Scan for the cell matching the given text and deliver its (X, Y) coordinate at center. 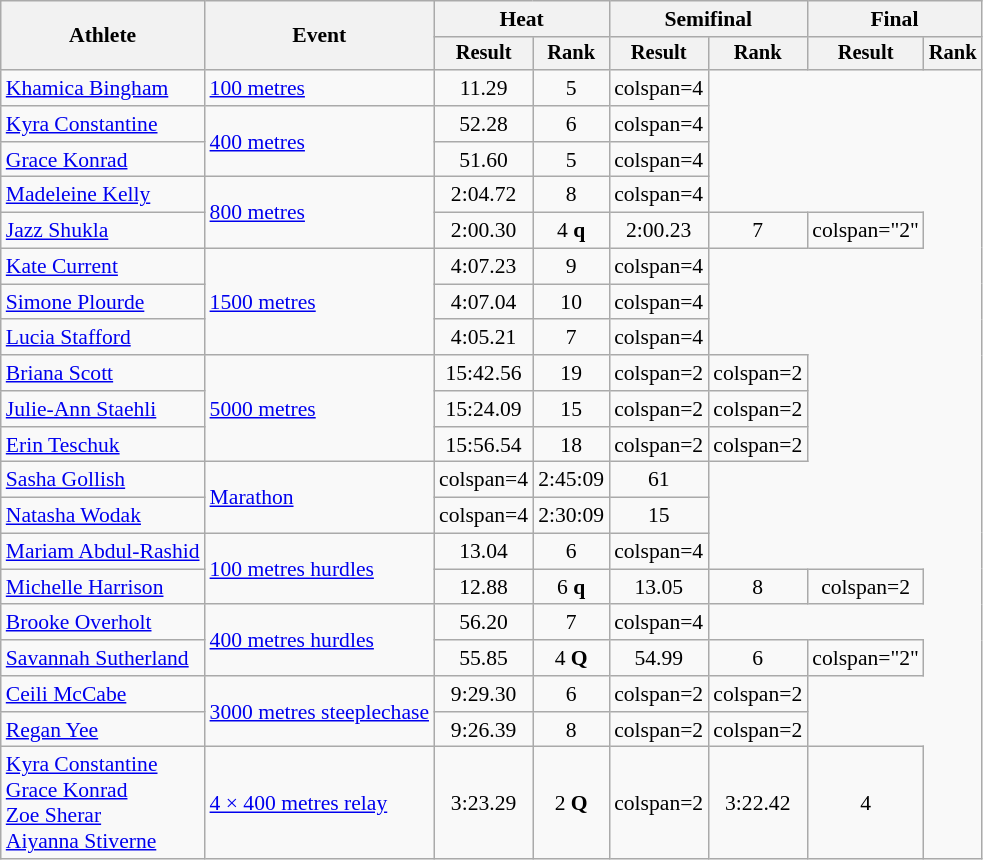
Lucia Stafford (103, 338)
Kyra Constantine (103, 124)
15:56.54 (484, 445)
4:07.04 (484, 302)
9 (571, 267)
Natasha Wodak (103, 516)
Kate Current (103, 267)
9:29.30 (484, 694)
2:00.30 (484, 231)
13.04 (484, 552)
12.88 (484, 587)
100 metres (320, 88)
800 metres (320, 212)
Ceili McCabe (103, 694)
4 q (571, 231)
Julie-Ann Staehli (103, 409)
4:05.21 (484, 338)
Michelle Harrison (103, 587)
15:42.56 (484, 373)
2 Q (571, 803)
Regan Yee (103, 730)
Briana Scott (103, 373)
18 (571, 445)
61 (658, 480)
Savannah Sutherland (103, 658)
Simone Plourde (103, 302)
Sasha Gollish (103, 480)
Brooke Overholt (103, 623)
52.28 (484, 124)
Kyra ConstantineGrace KonradZoe Sherar Aiyanna Stiverne (103, 803)
4 (866, 803)
400 metres hurdles (320, 640)
Erin Teschuk (103, 445)
51.60 (484, 160)
2:00.23 (658, 231)
100 metres hurdles (320, 570)
Heat (522, 19)
Event (320, 36)
Grace Konrad (103, 160)
54.99 (658, 658)
400 metres (320, 142)
1500 metres (320, 302)
11.29 (484, 88)
15:24.09 (484, 409)
4 × 400 metres relay (320, 803)
9:26.39 (484, 730)
Khamica Bingham (103, 88)
55.85 (484, 658)
4 Q (571, 658)
Jazz Shukla (103, 231)
13.05 (658, 587)
19 (571, 373)
56.20 (484, 623)
Semifinal (708, 19)
2:45:09 (571, 480)
3:22.42 (758, 803)
2:04.72 (484, 195)
3:23.29 (484, 803)
Madeleine Kelly (103, 195)
Mariam Abdul-Rashid (103, 552)
Athlete (103, 36)
Final (894, 19)
6 q (571, 587)
5000 metres (320, 408)
10 (571, 302)
2:30:09 (571, 516)
3000 metres steeplechase (320, 712)
Marathon (320, 498)
4:07.23 (484, 267)
